Detect which cell encompasses the target text, then output its [x, y] center coordinate. 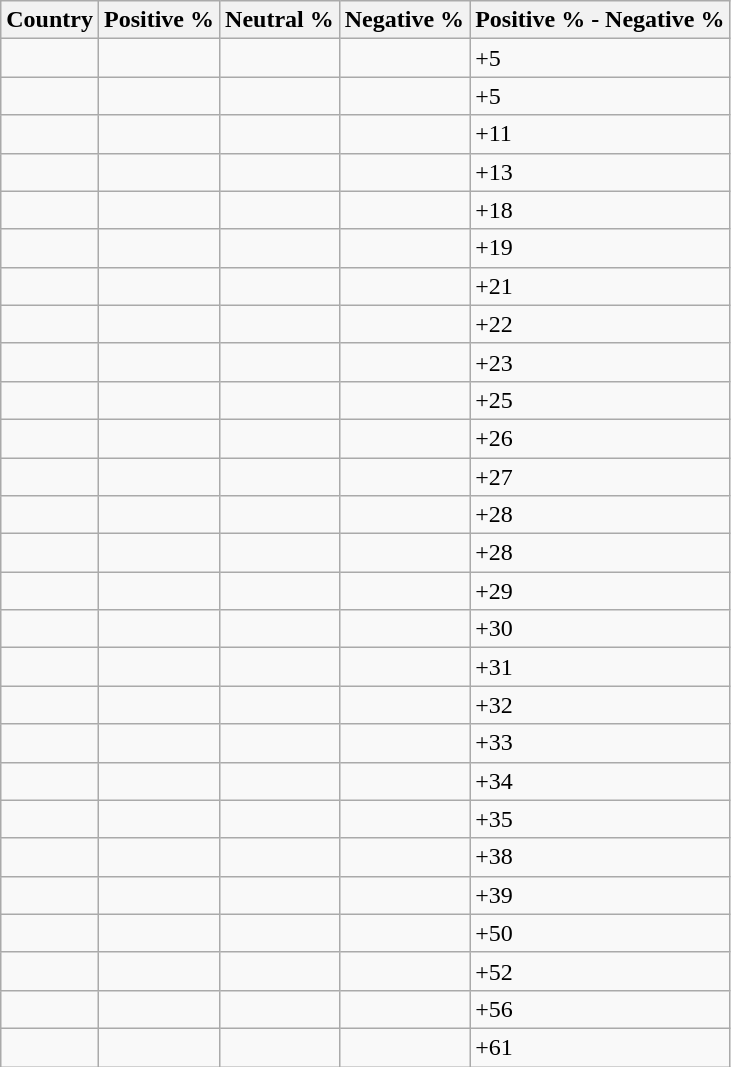
+23 [600, 362]
+38 [600, 857]
+35 [600, 819]
+34 [600, 781]
+21 [600, 286]
+61 [600, 1047]
+11 [600, 134]
+18 [600, 210]
Negative % [404, 20]
+31 [600, 667]
+22 [600, 324]
+33 [600, 743]
Positive % - Negative % [600, 20]
Positive % [158, 20]
Neutral % [280, 20]
+30 [600, 629]
+50 [600, 933]
+56 [600, 1009]
+13 [600, 172]
+32 [600, 705]
+26 [600, 438]
+29 [600, 591]
+27 [600, 477]
+39 [600, 895]
+25 [600, 400]
+19 [600, 248]
Country [50, 20]
+52 [600, 971]
